From the cell containing the given text, extract its center point as (x, y) coordinate. 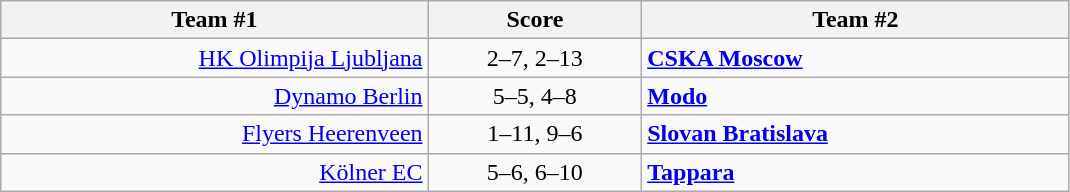
Dynamo Berlin (214, 96)
Score (535, 20)
2–7, 2–13 (535, 58)
Slovan Bratislava (856, 134)
Tappara (856, 172)
5–6, 6–10 (535, 172)
Flyers Heerenveen (214, 134)
Kölner EC (214, 172)
Team #2 (856, 20)
5–5, 4–8 (535, 96)
Team #1 (214, 20)
HK Olimpija Ljubljana (214, 58)
1–11, 9–6 (535, 134)
Modo (856, 96)
CSKA Moscow (856, 58)
